Return the (X, Y) coordinate for the center point of the cell that contains the specified text.  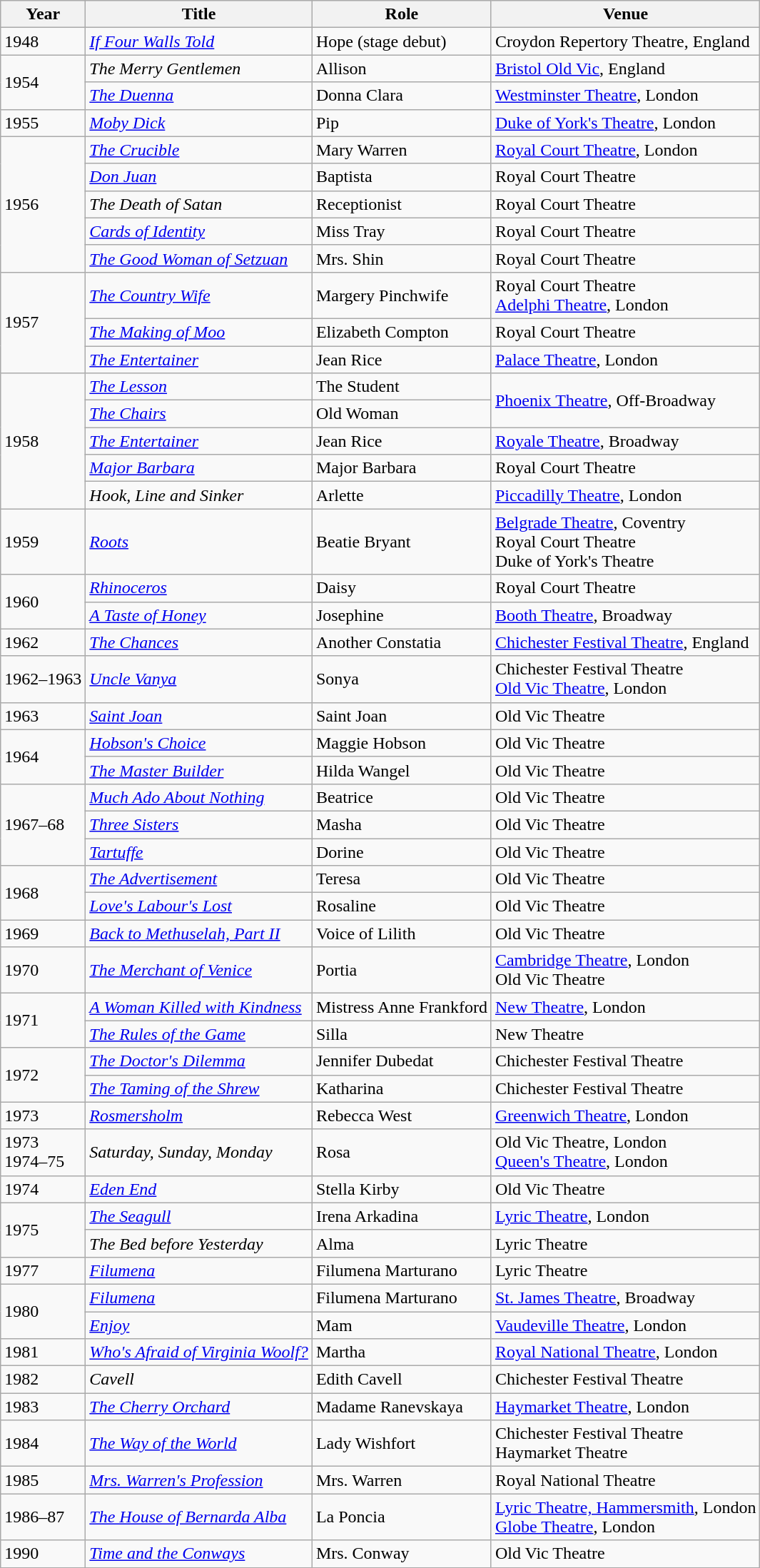
Allison (401, 69)
1963 (43, 716)
Don Juan (199, 177)
Hilda Wangel (401, 770)
Chichester Festival Theatre Haymarket Theatre (625, 1443)
Rosaline (401, 906)
Tartuffe (199, 851)
If Four Walls Told (199, 41)
The Merchant of Venice (199, 971)
Rebecca West (401, 1116)
Phoenix Theatre, Off-Broadway (625, 400)
The Rules of the Game (199, 1034)
La Poncia (401, 1517)
1970 (43, 971)
1960 (43, 602)
Stella Kirby (401, 1189)
Vaudeville Theatre, London (625, 1325)
The Bed before Yesterday (199, 1243)
The Way of the World (199, 1443)
Maggie Hobson (401, 743)
Mam (401, 1325)
Cavell (199, 1380)
The Country Wife (199, 295)
Cards of Identity (199, 231)
Dorine (401, 851)
New Theatre, London (625, 1007)
The Duenna (199, 96)
1948 (43, 41)
Cambridge Theatre, London Old Vic Theatre (625, 971)
Mrs. Conway (401, 1554)
1959 (43, 542)
Rhinoceros (199, 588)
Moby Dick (199, 123)
Palace Theatre, London (625, 359)
Daisy (401, 588)
1967–68 (43, 824)
St. James Theatre, Broadway (625, 1298)
Rosmersholm (199, 1116)
Lyric Theatre, London (625, 1216)
Saturday, Sunday, Monday (199, 1152)
The Crucible (199, 150)
The Cherry Orchard (199, 1407)
Old Vic Theatre, London Queen's Theatre, London (625, 1152)
The Lesson (199, 387)
Rosa (401, 1152)
1957 (43, 323)
Love's Labour's Lost (199, 906)
The Merry Gentlemen (199, 69)
Who's Afraid of Virginia Woolf? (199, 1352)
Westminster Theatre, London (625, 96)
Katharina (401, 1088)
Royal Court Theatre, London (625, 150)
The Seagull (199, 1216)
The Making of Moo (199, 332)
Jennifer Dubedat (401, 1061)
Elizabeth Compton (401, 332)
Year (43, 14)
1974 (43, 1189)
Role (401, 14)
Hope (stage debut) (401, 41)
Chichester Festival Theatre, England (625, 642)
The Advertisement (199, 879)
Mary Warren (401, 150)
The House of Bernarda Alba (199, 1517)
Bristol Old Vic, England (625, 69)
The Taming of the Shrew (199, 1088)
Masha (401, 824)
1977 (43, 1270)
Miss Tray (401, 231)
Roots (199, 542)
Back to Methuselah, Part II (199, 934)
A Taste of Honey (199, 615)
The Chances (199, 642)
Arlette (401, 495)
1962 (43, 642)
Mrs. Shin (401, 258)
Royal National Theatre, London (625, 1352)
Croydon Repertory Theatre, England (625, 41)
The Doctor's Dilemma (199, 1061)
Greenwich Theatre, London (625, 1116)
Mistress Anne Frankford (401, 1007)
Lyric Theatre, Hammersmith, London Globe Theatre, London (625, 1517)
Josephine (401, 615)
1968 (43, 893)
Uncle Vanya (199, 679)
Donna Clara (401, 96)
Piccadilly Theatre, London (625, 495)
Another Constatia (401, 642)
Title (199, 14)
1962–1963 (43, 679)
1981 (43, 1352)
Beatrice (401, 797)
The Chairs (199, 414)
Chichester Festival Theatre Old Vic Theatre, London (625, 679)
Beatie Bryant (401, 542)
Silla (401, 1034)
Margery Pinchwife (401, 295)
Booth Theatre, Broadway (625, 615)
Baptista (401, 177)
1984 (43, 1443)
Teresa (401, 879)
Alma (401, 1243)
Duke of York's Theatre, London (625, 123)
1973 (43, 1116)
Time and the Conways (199, 1554)
Martha (401, 1352)
Portia (401, 971)
1958 (43, 441)
Enjoy (199, 1325)
Irena Arkadina (401, 1216)
The Student (401, 387)
1956 (43, 204)
Hobson's Choice (199, 743)
1969 (43, 934)
Hook, Line and Sinker (199, 495)
Madame Ranevskaya (401, 1407)
Old Woman (401, 414)
1986–87 (43, 1517)
Pip (401, 123)
Sonya (401, 679)
Eden End (199, 1189)
1972 (43, 1075)
1983 (43, 1407)
1964 (43, 757)
Mrs. Warren's Profession (199, 1480)
Voice of Lilith (401, 934)
Receptionist (401, 204)
The Master Builder (199, 770)
1985 (43, 1480)
The Death of Satan (199, 204)
1980 (43, 1311)
Mrs. Warren (401, 1480)
Royale Theatre, Broadway (625, 441)
The Good Woman of Setzuan (199, 258)
1955 (43, 123)
New Theatre (625, 1034)
Three Sisters (199, 824)
Lady Wishfort (401, 1443)
1954 (43, 82)
Royal National Theatre (625, 1480)
Venue (625, 14)
1971 (43, 1021)
1982 (43, 1380)
Royal Court Theatre Adelphi Theatre, London (625, 295)
Belgrade Theatre, Coventry Royal Court Theatre Duke of York's Theatre (625, 542)
1990 (43, 1554)
Edith Cavell (401, 1380)
Much Ado About Nothing (199, 797)
Haymarket Theatre, London (625, 1407)
1975 (43, 1230)
A Woman Killed with Kindness (199, 1007)
1973 1974–75 (43, 1152)
